From the cell containing the given text, extract its center point as (x, y) coordinate. 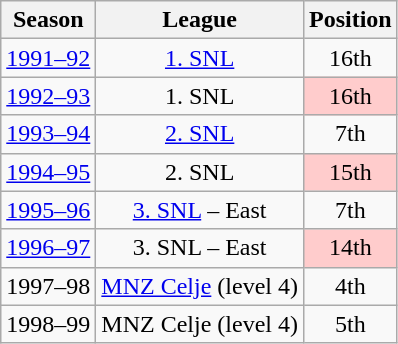
Position (350, 20)
Season (48, 20)
1992–93 (48, 96)
5th (350, 324)
1996–97 (48, 248)
League (200, 20)
4th (350, 286)
1998–99 (48, 324)
1993–94 (48, 134)
1995–96 (48, 210)
14th (350, 248)
1997–98 (48, 286)
1991–92 (48, 58)
1994–95 (48, 172)
15th (350, 172)
